Return the [X, Y] coordinate for the center point of the cell that contains the specified text.  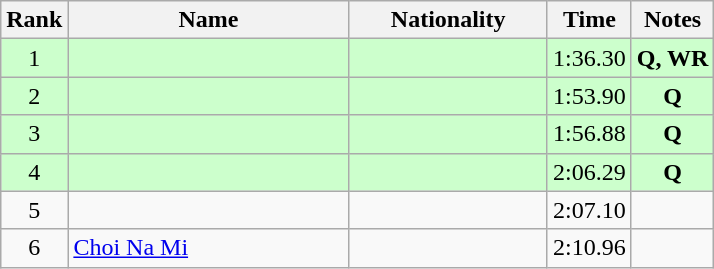
1 [34, 58]
1:53.90 [589, 96]
2:07.10 [589, 210]
5 [34, 210]
3 [34, 134]
1:56.88 [589, 134]
6 [34, 248]
2:10.96 [589, 248]
1:36.30 [589, 58]
Choi Na Mi [208, 248]
Name [208, 20]
4 [34, 172]
Rank [34, 20]
Q, WR [672, 58]
Time [589, 20]
2:06.29 [589, 172]
2 [34, 96]
Notes [672, 20]
Nationality [448, 20]
